For the text-containing cell, return its midpoint in (x, y) coordinate format. 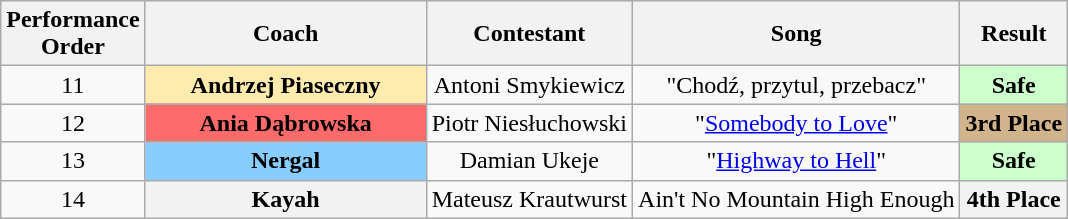
3rd Place (1014, 123)
Coach (286, 34)
14 (73, 199)
Ania Dąbrowska (286, 123)
Damian Ukeje (529, 161)
Contestant (529, 34)
12 (73, 123)
13 (73, 161)
Andrzej Piaseczny (286, 85)
Antoni Smykiewicz (529, 85)
Song (796, 34)
Mateusz Krautwurst (529, 199)
Result (1014, 34)
"Somebody to Love" (796, 123)
"Chodź, przytul, przebacz" (796, 85)
Performance Order (73, 34)
Ain't No Mountain High Enough (796, 199)
11 (73, 85)
Nergal (286, 161)
"Highway to Hell" (796, 161)
Piotr Niesłuchowski (529, 123)
4th Place (1014, 199)
Kayah (286, 199)
